Detect which cell encompasses the target text, then output its [X, Y] center coordinate. 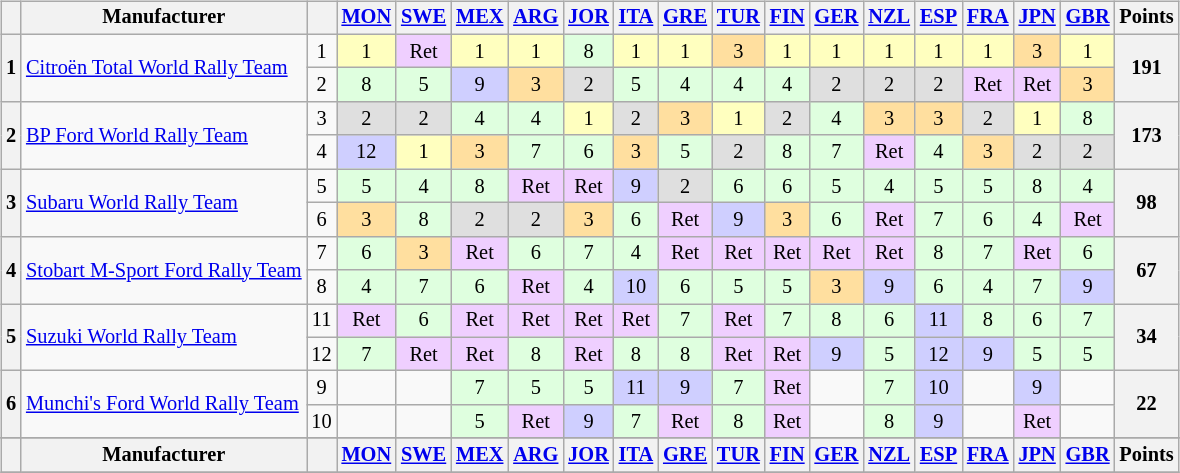
Stobart M-Sport Ford Rally Team [164, 270]
34 [1146, 338]
67 [1146, 270]
Subaru World Rally Team [164, 202]
191 [1146, 68]
173 [1146, 136]
22 [1146, 404]
Suzuki World Rally Team [164, 338]
Munchi's Ford World Rally Team [164, 404]
Citroën Total World Rally Team [164, 68]
98 [1146, 202]
BP Ford World Rally Team [164, 136]
